Capture the cell that displays the provided text and extract its [x, y] central coordinate. 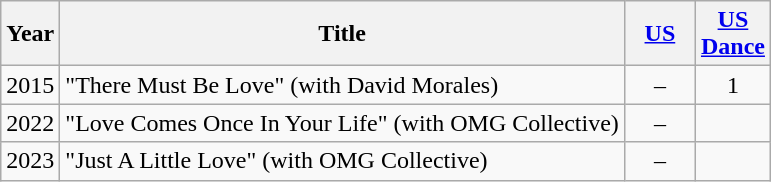
2023 [30, 161]
"Just A Little Love" (with OMG Collective) [342, 161]
US Dance [732, 34]
US [660, 34]
2022 [30, 123]
2015 [30, 85]
Year [30, 34]
Title [342, 34]
1 [732, 85]
"Love Comes Once In Your Life" (with OMG Collective) [342, 123]
"There Must Be Love" (with David Morales) [342, 85]
